From the cell containing the given text, extract its center point as (x, y) coordinate. 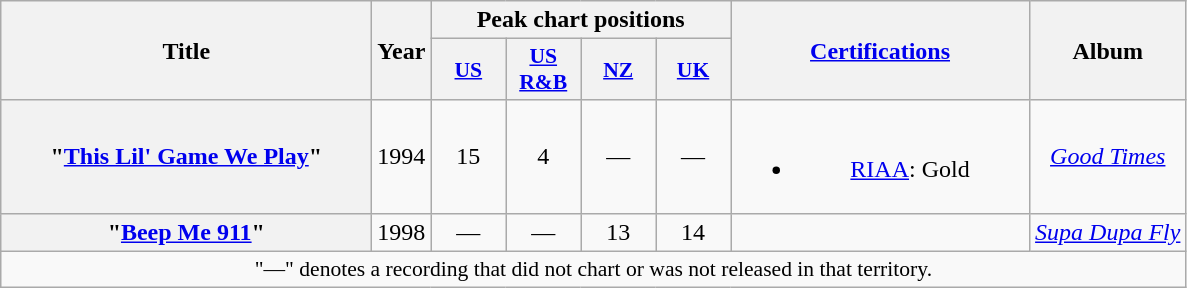
US (468, 70)
1998 (402, 232)
4 (544, 156)
Album (1108, 50)
"Beep Me 911" (186, 232)
1994 (402, 156)
13 (618, 232)
Title (186, 50)
Peak chart positions (581, 20)
NZ (618, 70)
US R&B (544, 70)
Supa Dupa Fly (1108, 232)
Year (402, 50)
14 (694, 232)
RIAA: Gold (880, 156)
UK (694, 70)
Certifications (880, 50)
Good Times (1108, 156)
15 (468, 156)
"—" denotes a recording that did not chart or was not released in that territory. (594, 269)
"This Lil' Game We Play" (186, 156)
